Output the (x, y) coordinate of the center of the cell containing the given text.  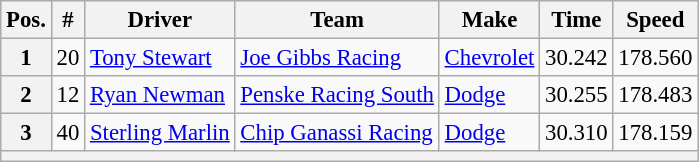
# (68, 20)
30.242 (576, 58)
Sterling Marlin (160, 133)
Speed (656, 20)
Chip Ganassi Racing (337, 133)
30.310 (576, 133)
20 (68, 58)
Ryan Newman (160, 95)
2 (26, 95)
40 (68, 133)
178.483 (656, 95)
30.255 (576, 95)
Make (489, 20)
178.159 (656, 133)
Pos. (26, 20)
Team (337, 20)
178.560 (656, 58)
Penske Racing South (337, 95)
12 (68, 95)
Time (576, 20)
Tony Stewart (160, 58)
3 (26, 133)
Chevrolet (489, 58)
Joe Gibbs Racing (337, 58)
Driver (160, 20)
1 (26, 58)
